Search for the cell housing the specified text and yield its (X, Y) center coordinate. 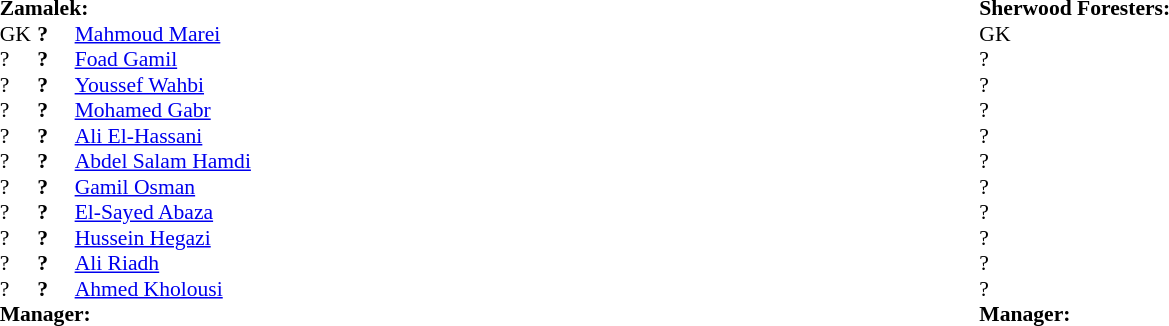
Mahmoud Marei (163, 34)
Youssef Wahbi (163, 85)
Mohamed Gabr (163, 111)
Hussein Hegazi (163, 238)
Ahmed Kholousi (163, 289)
Ali Riadh (163, 263)
Abdel Salam Hamdi (163, 161)
Gamil Osman (163, 187)
El-Sayed Abaza (163, 213)
Foad Gamil (163, 59)
Ali El-Hassani (163, 136)
